Scan for the cell matching the given text and deliver its [X, Y] coordinate at center. 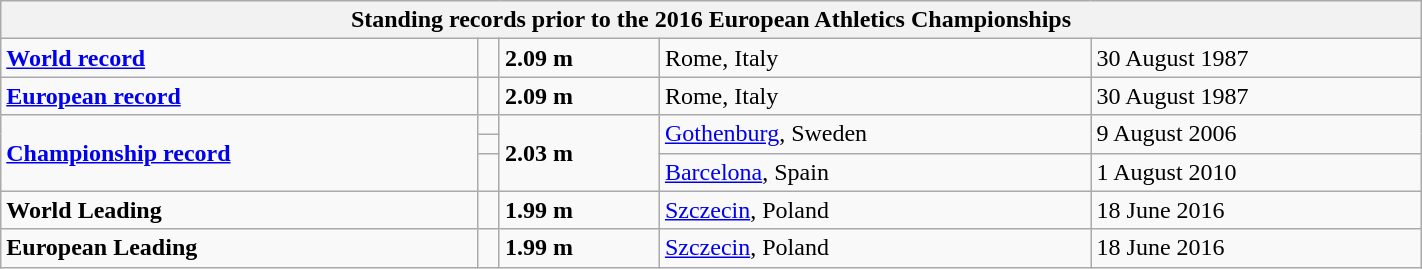
Gothenburg, Sweden [875, 134]
World record [239, 58]
European record [239, 96]
9 August 2006 [1256, 134]
Barcelona, Spain [875, 172]
Standing records prior to the 2016 European Athletics Championships [711, 20]
World Leading [239, 210]
Championship record [239, 153]
2.03 m [579, 153]
1 August 2010 [1256, 172]
European Leading [239, 248]
